Search for the cell housing the specified text and yield its (x, y) center coordinate. 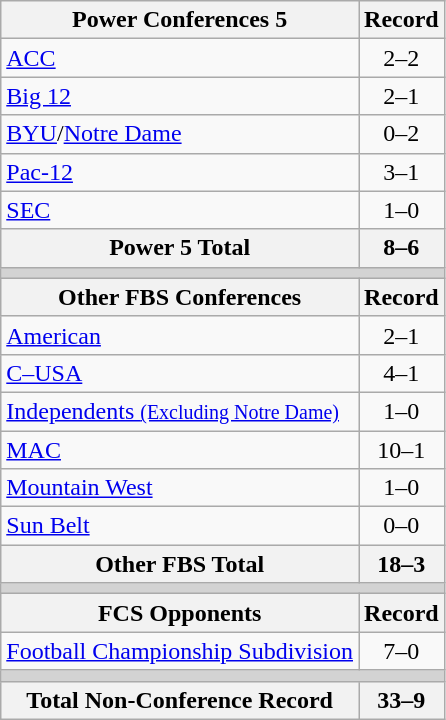
8–6 (402, 248)
MAC (180, 449)
American (180, 335)
0–2 (402, 134)
Total Non-Conference Record (180, 700)
Other FBS Conferences (180, 297)
Independents (Excluding Notre Dame) (180, 411)
Sun Belt (180, 526)
Pac-12 (180, 172)
Big 12 (180, 96)
33–9 (402, 700)
C–USA (180, 373)
Mountain West (180, 488)
Football Championship Subdivision (180, 651)
2–2 (402, 58)
18–3 (402, 564)
4–1 (402, 373)
10–1 (402, 449)
SEC (180, 210)
3–1 (402, 172)
Power Conferences 5 (180, 20)
ACC (180, 58)
7–0 (402, 651)
Other FBS Total (180, 564)
BYU/Notre Dame (180, 134)
FCS Opponents (180, 613)
0–0 (402, 526)
Power 5 Total (180, 248)
